Locate the cell with the specified text and output its [X, Y] center coordinate. 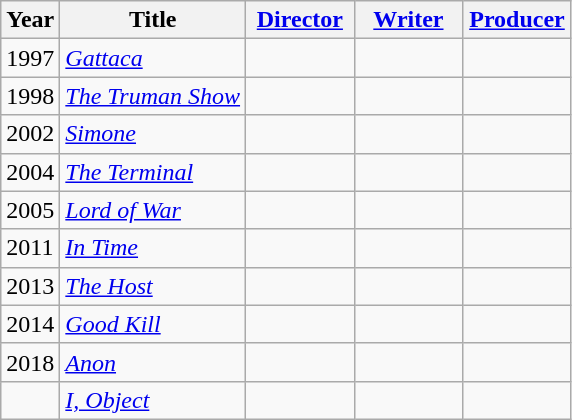
1997 [30, 58]
Gattaca [153, 58]
I, Object [153, 400]
2013 [30, 286]
The Host [153, 286]
2002 [30, 134]
1998 [30, 96]
Good Kill [153, 324]
2011 [30, 248]
Director [300, 20]
Year [30, 20]
The Truman Show [153, 96]
Producer [518, 20]
In Time [153, 248]
Writer [408, 20]
Anon [153, 362]
2014 [30, 324]
Title [153, 20]
2018 [30, 362]
Lord of War [153, 210]
2005 [30, 210]
Simone [153, 134]
2004 [30, 172]
The Terminal [153, 172]
